Capture the cell that displays the provided text and extract its [x, y] central coordinate. 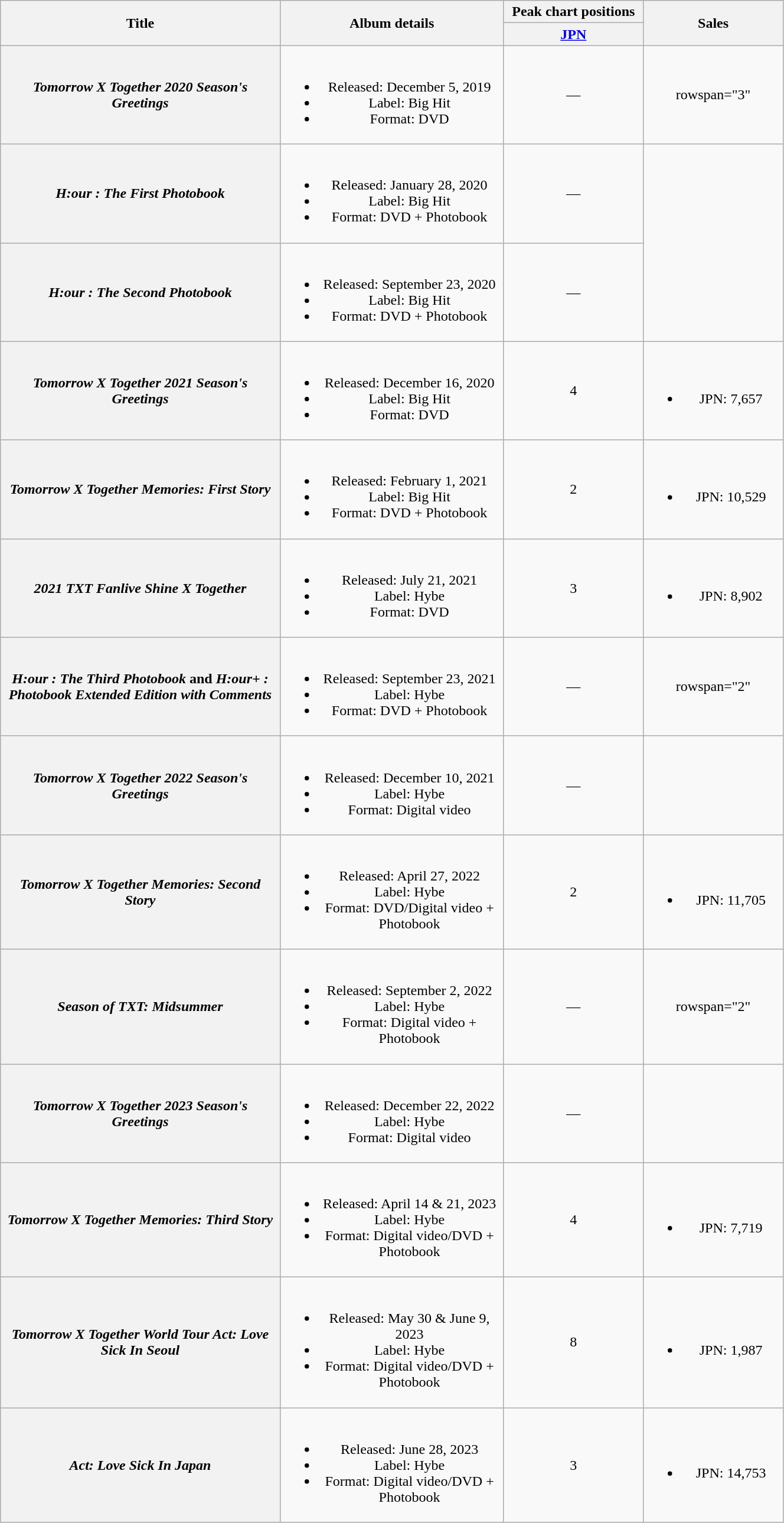
H:our : The First Photobook [141, 194]
Released: December 10, 2021Label: HybeFormat: Digital video [392, 785]
Released: April 27, 2022Label: HybeFormat: DVD/Digital video + Photobook [392, 892]
Tomorrow X Together Memories: Third Story [141, 1220]
Released: April 14 & 21, 2023Label: HybeFormat: Digital video/DVD + Photobook [392, 1220]
Tomorrow X Together 2020 Season's Greetings [141, 94]
rowspan="3" [713, 94]
Released: February 1, 2021Label: Big HitFormat: DVD + Photobook [392, 489]
Sales [713, 23]
Tomorrow X Together Memories: Second Story [141, 892]
JPN: 8,902 [713, 588]
Tomorrow X Together 2023 Season's Greetings [141, 1114]
Album details [392, 23]
Released: December 16, 2020Label: Big HitFormat: DVD [392, 391]
JPN: 11,705 [713, 892]
JPN: 14,753 [713, 1465]
2021 TXT Fanlive Shine X Together [141, 588]
Title [141, 23]
JPN: 7,657 [713, 391]
JPN: 7,719 [713, 1220]
JPN: 1,987 [713, 1343]
H:our : The Second Photobook [141, 292]
Released: December 5, 2019Label: Big HitFormat: DVD [392, 94]
Released: December 22, 2022Label: HybeFormat: Digital video [392, 1114]
Released: June 28, 2023Label: HybeFormat: Digital video/DVD + Photobook [392, 1465]
Tomorrow X Together 2021 Season's Greetings [141, 391]
Released: September 23, 2021Label: HybeFormat: DVD + Photobook [392, 686]
Tomorrow X Together Memories: First Story [141, 489]
Released: May 30 & June 9, 2023Label: HybeFormat: Digital video/DVD + Photobook [392, 1343]
Released: July 21, 2021Label: HybeFormat: DVD [392, 588]
Released: January 28, 2020Label: Big HitFormat: DVD + Photobook [392, 194]
Released: September 2, 2022Label: HybeFormat: Digital video + Photobook [392, 1006]
Released: September 23, 2020Label: Big HitFormat: DVD + Photobook [392, 292]
H:our : The Third Photobook and H:our+ : Photobook Extended Edition with Comments [141, 686]
Season of TXT: Midsummer [141, 1006]
Tomorrow X Together 2022 Season's Greetings [141, 785]
Peak chart positions [574, 12]
JPN [574, 34]
JPN: 10,529 [713, 489]
Act: Love Sick In Japan [141, 1465]
Tomorrow X Together World Tour Act: Love Sick In Seoul [141, 1343]
8 [574, 1343]
